Extract the (X, Y) coordinate from the center of the cell holding the provided text.  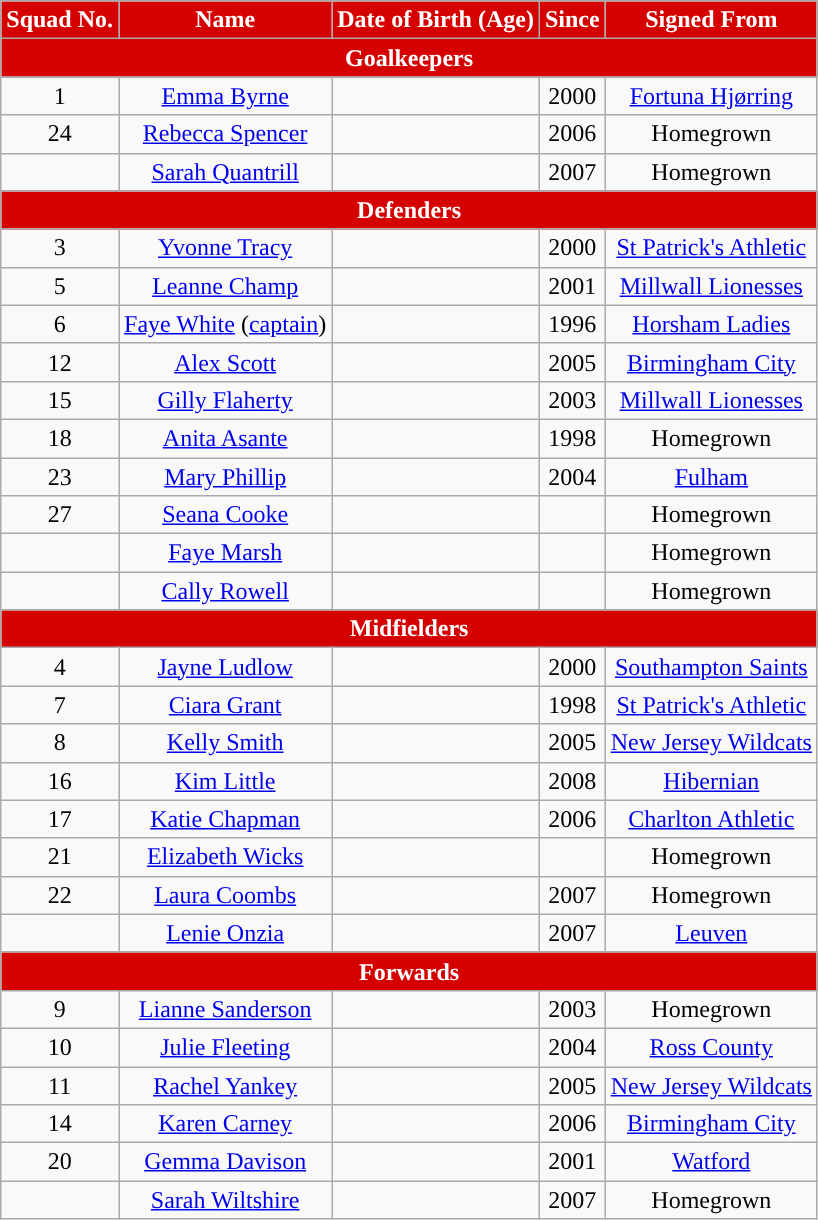
11 (60, 1085)
Lenie Onzia (226, 933)
Kim Little (226, 781)
Laura Coombs (226, 895)
Ciara Grant (226, 705)
Signed From (711, 20)
9 (60, 1009)
Forwards (410, 971)
8 (60, 743)
5 (60, 286)
Rebecca Spencer (226, 134)
12 (60, 362)
1 (60, 96)
18 (60, 438)
Since (572, 20)
Hibernian (711, 781)
6 (60, 324)
Rachel Yankey (226, 1085)
Date of Birth (Age) (436, 20)
27 (60, 515)
Gilly Flaherty (226, 400)
4 (60, 667)
Southampton Saints (711, 667)
Leanne Champ (226, 286)
Julie Fleeting (226, 1047)
Anita Asante (226, 438)
Defenders (410, 210)
3 (60, 248)
Kelly Smith (226, 743)
Mary Phillip (226, 477)
Gemma Davison (226, 1162)
Yvonne Tracy (226, 248)
Fortuna Hjørring (711, 96)
Squad No. (60, 20)
15 (60, 400)
Horsham Ladies (711, 324)
Faye Marsh (226, 553)
Emma Byrne (226, 96)
7 (60, 705)
Name (226, 20)
10 (60, 1047)
17 (60, 819)
14 (60, 1124)
Ross County (711, 1047)
Elizabeth Wicks (226, 857)
Lianne Sanderson (226, 1009)
Goalkeepers (410, 58)
Sarah Quantrill (226, 172)
1996 (572, 324)
24 (60, 134)
20 (60, 1162)
23 (60, 477)
21 (60, 857)
Watford (711, 1162)
Alex Scott (226, 362)
Charlton Athletic (711, 819)
Katie Chapman (226, 819)
2008 (572, 781)
22 (60, 895)
16 (60, 781)
Faye White (captain) (226, 324)
Leuven (711, 933)
Cally Rowell (226, 591)
Midfielders (410, 629)
Fulham (711, 477)
Karen Carney (226, 1124)
Seana Cooke (226, 515)
Jayne Ludlow (226, 667)
Sarah Wiltshire (226, 1200)
